Locate the cell with the specified text and output its (X, Y) center coordinate. 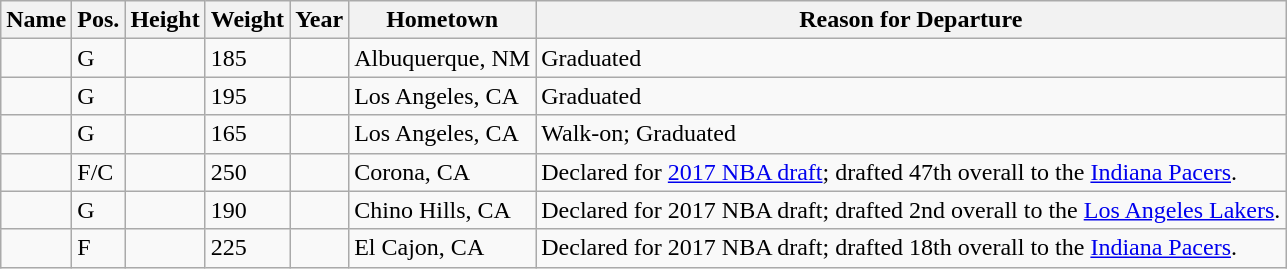
185 (247, 58)
Weight (247, 20)
Height (165, 20)
225 (247, 248)
Hometown (442, 20)
Walk-on; Graduated (911, 134)
Name (36, 20)
F (98, 248)
Reason for Departure (911, 20)
Corona, CA (442, 172)
Declared for 2017 NBA draft; drafted 18th overall to the Indiana Pacers. (911, 248)
Year (320, 20)
El Cajon, CA (442, 248)
Declared for 2017 NBA draft; drafted 47th overall to the Indiana Pacers. (911, 172)
190 (247, 210)
Albuquerque, NM (442, 58)
Declared for 2017 NBA draft; drafted 2nd overall to the Los Angeles Lakers. (911, 210)
195 (247, 96)
165 (247, 134)
Chino Hills, CA (442, 210)
Pos. (98, 20)
250 (247, 172)
F/C (98, 172)
